Detect which cell encompasses the target text, then output its [x, y] center coordinate. 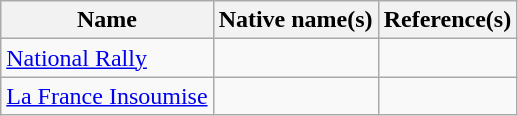
Name [107, 20]
Native name(s) [296, 20]
Reference(s) [448, 20]
La France Insoumise [107, 96]
National Rally [107, 58]
